Identify which cell holds the provided text, then report its (X, Y) central coordinate. 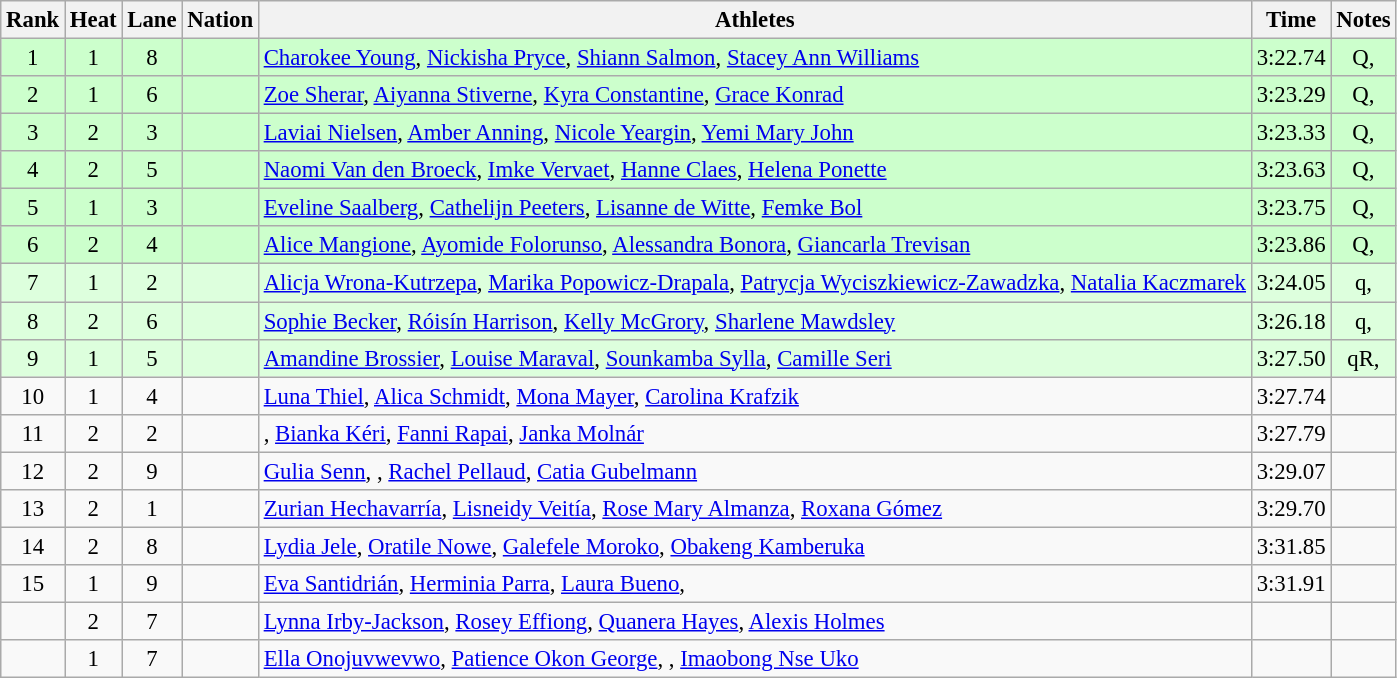
3:22.74 (1291, 58)
12 (33, 471)
15 (33, 584)
Laviai Nielsen, Amber Anning, Nicole Yeargin, Yemi Mary John (754, 133)
3:23.29 (1291, 95)
3:23.75 (1291, 208)
Sophie Becker, Róisín Harrison, Kelly McGrory, Sharlene Mawdsley (754, 321)
3:27.50 (1291, 358)
Alice Mangione, Ayomide Folorunso, Alessandra Bonora, Giancarla Trevisan (754, 245)
3:26.18 (1291, 321)
3:31.91 (1291, 584)
3:27.79 (1291, 433)
Zurian Hechavarría, Lisneidy Veitía, Rose Mary Almanza, Roxana Gómez (754, 509)
Eva Santidrián, Herminia Parra, Laura Bueno, (754, 584)
Heat (94, 20)
3:23.63 (1291, 170)
11 (33, 433)
Naomi Van den Broeck, Imke Vervaet, Hanne Claes, Helena Ponette (754, 170)
3:29.07 (1291, 471)
Rank (33, 20)
3:23.86 (1291, 245)
Eveline Saalberg, Cathelijn Peeters, Lisanne de Witte, Femke Bol (754, 208)
3:27.74 (1291, 396)
, Bianka Kéri, Fanni Rapai, Janka Molnár (754, 433)
Ella Onojuvwevwo, Patience Okon George, , Imaobong Nse Uko (754, 659)
Alicja Wrona-Kutrzepa, Marika Popowicz-Drapala, Patrycja Wyciszkiewicz-Zawadzka, Natalia Kaczmarek (754, 283)
Amandine Brossier, Louise Maraval, Sounkamba Sylla, Camille Seri (754, 358)
Lydia Jele, Oratile Nowe, Galefele Moroko, Obakeng Kamberuka (754, 546)
Zoe Sherar, Aiyanna Stiverne, Kyra Constantine, Grace Konrad (754, 95)
Nation (220, 20)
3:24.05 (1291, 283)
3:29.70 (1291, 509)
14 (33, 546)
qR, (1364, 358)
3:23.33 (1291, 133)
Notes (1364, 20)
Luna Thiel, Alica Schmidt, Mona Mayer, Carolina Krafzik (754, 396)
Gulia Senn, , Rachel Pellaud, Catia Gubelmann (754, 471)
Lane (152, 20)
Time (1291, 20)
Charokee Young, Nickisha Pryce, Shiann Salmon, Stacey Ann Williams (754, 58)
10 (33, 396)
Lynna Irby-Jackson, Rosey Effiong, Quanera Hayes, Alexis Holmes (754, 621)
13 (33, 509)
Athletes (754, 20)
3:31.85 (1291, 546)
